Return [X, Y] of the center of cell containing provided text 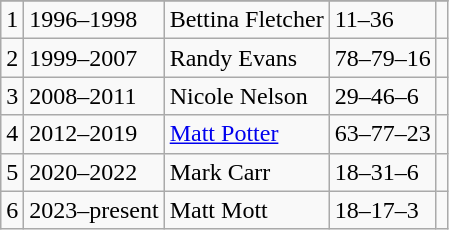
63–77–23 [382, 134]
2008–2011 [94, 96]
Mark Carr [246, 172]
Bettina Fletcher [246, 20]
3 [12, 96]
2023–present [94, 210]
2012–2019 [94, 134]
2020–2022 [94, 172]
29–46–6 [382, 96]
2 [12, 58]
1999–2007 [94, 58]
18–31–6 [382, 172]
11–36 [382, 20]
6 [12, 210]
1 [12, 20]
78–79–16 [382, 58]
1996–1998 [94, 20]
Matt Potter [246, 134]
5 [12, 172]
Nicole Nelson [246, 96]
Matt Mott [246, 210]
18–17–3 [382, 210]
Randy Evans [246, 58]
4 [12, 134]
